Pinpoint the cell where the given text exists, returning its [X, Y] midpoint coordinate. 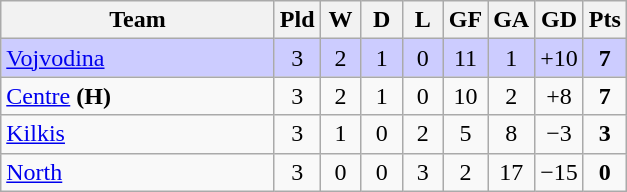
−15 [560, 172]
−3 [560, 134]
W [340, 20]
17 [512, 172]
Team [138, 20]
10 [465, 96]
+8 [560, 96]
8 [512, 134]
Kilkis [138, 134]
Centre (H) [138, 96]
11 [465, 58]
Pld [297, 20]
GD [560, 20]
North [138, 172]
Pts [604, 20]
GF [465, 20]
L [422, 20]
Vojvodina [138, 58]
+10 [560, 58]
D [382, 20]
5 [465, 134]
GA [512, 20]
